From the cell containing the given text, extract its center point as [X, Y] coordinate. 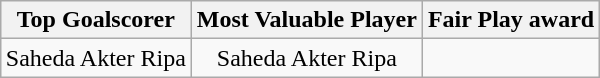
Most Valuable Player [306, 20]
Top Goalscorer [96, 20]
Fair Play award [510, 20]
